Determine the [X, Y] coordinate at the center of the cell enclosing the given text.  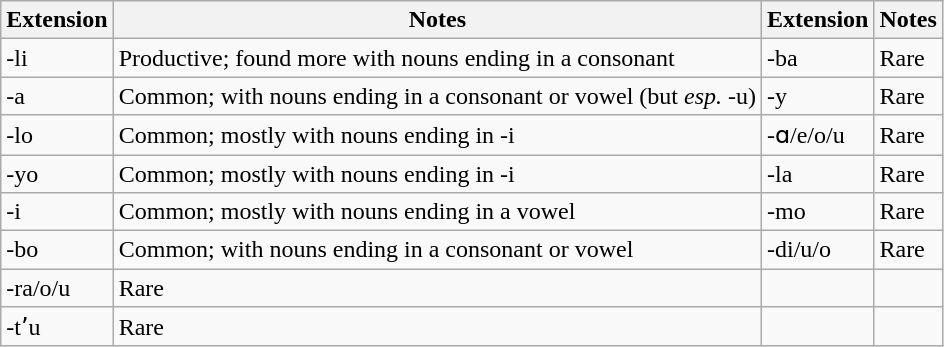
Common; mostly with nouns ending in a vowel [437, 212]
-di/u/o [818, 250]
-ba [818, 58]
Productive; found more with nouns ending in a consonant [437, 58]
-ɑ/e/o/u [818, 135]
Common; with nouns ending in a consonant or vowel [437, 250]
-la [818, 173]
-tʼu [57, 327]
-yo [57, 173]
Common; with nouns ending in a consonant or vowel (but esp. -u) [437, 96]
-ra/o/u [57, 288]
-y [818, 96]
-a [57, 96]
-lo [57, 135]
-mo [818, 212]
-bo [57, 250]
-i [57, 212]
-li [57, 58]
